Search for the cell housing the specified text and yield its (X, Y) center coordinate. 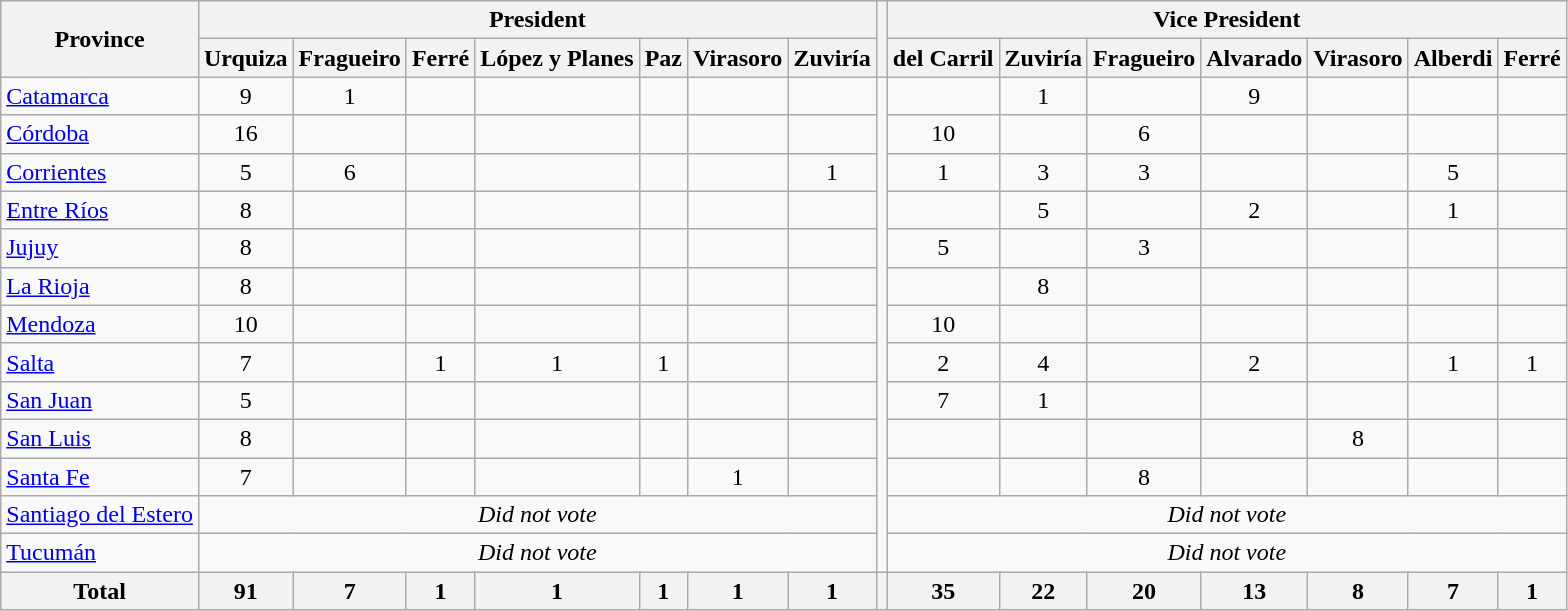
San Juan (100, 400)
Total (100, 591)
Alvarado (1254, 58)
San Luis (100, 438)
Santa Fe (100, 477)
Province (100, 39)
Urquiza (246, 58)
La Rioja (100, 286)
Córdoba (100, 134)
20 (1144, 591)
4 (1043, 362)
Vice President (1226, 20)
Catamarca (100, 96)
Santiago del Estero (100, 515)
Paz (663, 58)
22 (1043, 591)
Alberdi (1453, 58)
President (537, 20)
del Carril (943, 58)
Mendoza (100, 324)
16 (246, 134)
López y Planes (557, 58)
Corrientes (100, 172)
35 (943, 591)
Entre Ríos (100, 210)
Jujuy (100, 248)
Tucumán (100, 553)
13 (1254, 591)
91 (246, 591)
Salta (100, 362)
